Capture the cell that displays the provided text and extract its (x, y) central coordinate. 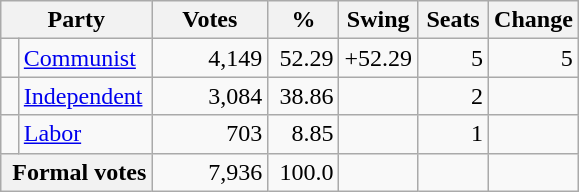
100.0 (304, 172)
2 (454, 96)
+52.29 (378, 58)
Seats (454, 20)
Change (534, 20)
7,936 (210, 172)
4,149 (210, 58)
Party (76, 20)
Swing (378, 20)
8.85 (304, 134)
Votes (210, 20)
38.86 (304, 96)
703 (210, 134)
% (304, 20)
1 (454, 134)
Independent (84, 96)
52.29 (304, 58)
Formal votes (76, 172)
Labor (84, 134)
3,084 (210, 96)
Communist (84, 58)
